Identify which cell holds the provided text, then report its (x, y) central coordinate. 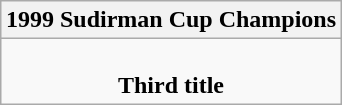
Third title (170, 72)
1999 Sudirman Cup Champions (170, 20)
